From the cell containing the given text, extract its center point as [X, Y] coordinate. 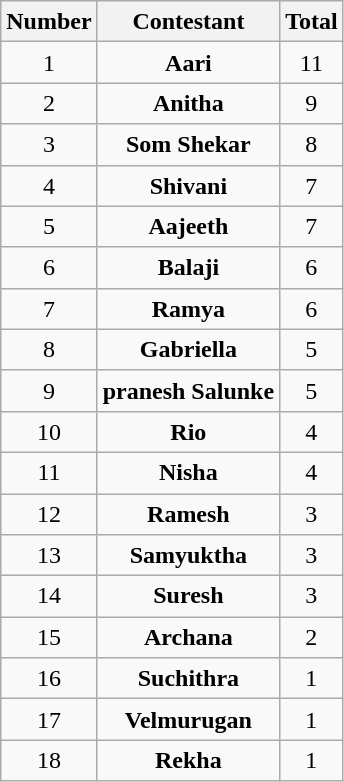
Aari [188, 62]
18 [49, 760]
Balaji [188, 268]
Anitha [188, 104]
Suchithra [188, 678]
15 [49, 638]
Number [49, 22]
14 [49, 596]
Som Shekar [188, 144]
Samyuktha [188, 556]
10 [49, 432]
Aajeeth [188, 226]
Nisha [188, 472]
16 [49, 678]
Suresh [188, 596]
13 [49, 556]
Total [312, 22]
Rekha [188, 760]
Archana [188, 638]
Ramya [188, 308]
pranesh Salunke [188, 390]
Shivani [188, 186]
17 [49, 720]
Velmurugan [188, 720]
Gabriella [188, 350]
Contestant [188, 22]
Rio [188, 432]
12 [49, 514]
Ramesh [188, 514]
